From the cell containing the given text, extract its center point as (X, Y) coordinate. 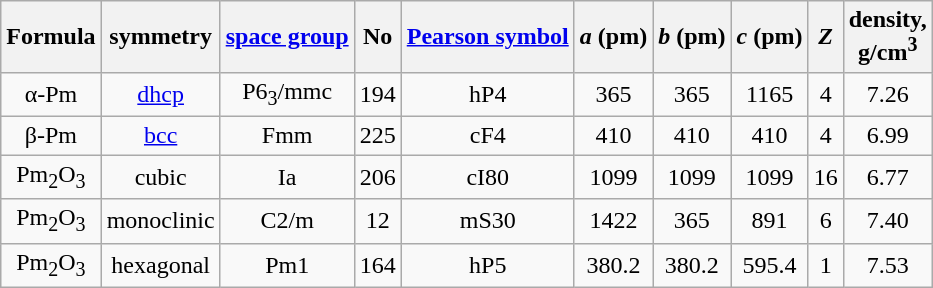
α-Pm (51, 94)
6.99 (888, 136)
16 (826, 177)
cF4 (488, 136)
891 (770, 221)
hexagonal (160, 265)
space group (287, 37)
a (pm) (613, 37)
Ia (287, 177)
monoclinic (160, 221)
Formula (51, 37)
7.53 (888, 265)
No (378, 37)
6 (826, 221)
cubic (160, 177)
β-Pm (51, 136)
hP4 (488, 94)
12 (378, 221)
206 (378, 177)
595.4 (770, 265)
dhcp (160, 94)
1422 (613, 221)
mS30 (488, 221)
Fmm (287, 136)
7.40 (888, 221)
194 (378, 94)
bcc (160, 136)
Pearson symbol (488, 37)
Z (826, 37)
c (pm) (770, 37)
Pm1 (287, 265)
C2/m (287, 221)
P63/mmc (287, 94)
density, g/cm3 (888, 37)
b (pm) (692, 37)
hP5 (488, 265)
7.26 (888, 94)
1165 (770, 94)
cI80 (488, 177)
1 (826, 265)
164 (378, 265)
225 (378, 136)
symmetry (160, 37)
6.77 (888, 177)
